Return the [x, y] coordinate for the center point of the cell that contains the specified text.  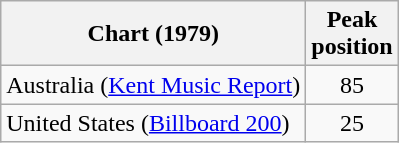
Chart (1979) [154, 34]
25 [352, 123]
United States (Billboard 200) [154, 123]
Peak position [352, 34]
Australia (Kent Music Report) [154, 85]
85 [352, 85]
